Return the (X, Y) coordinate for the center point of the cell that contains the specified text.  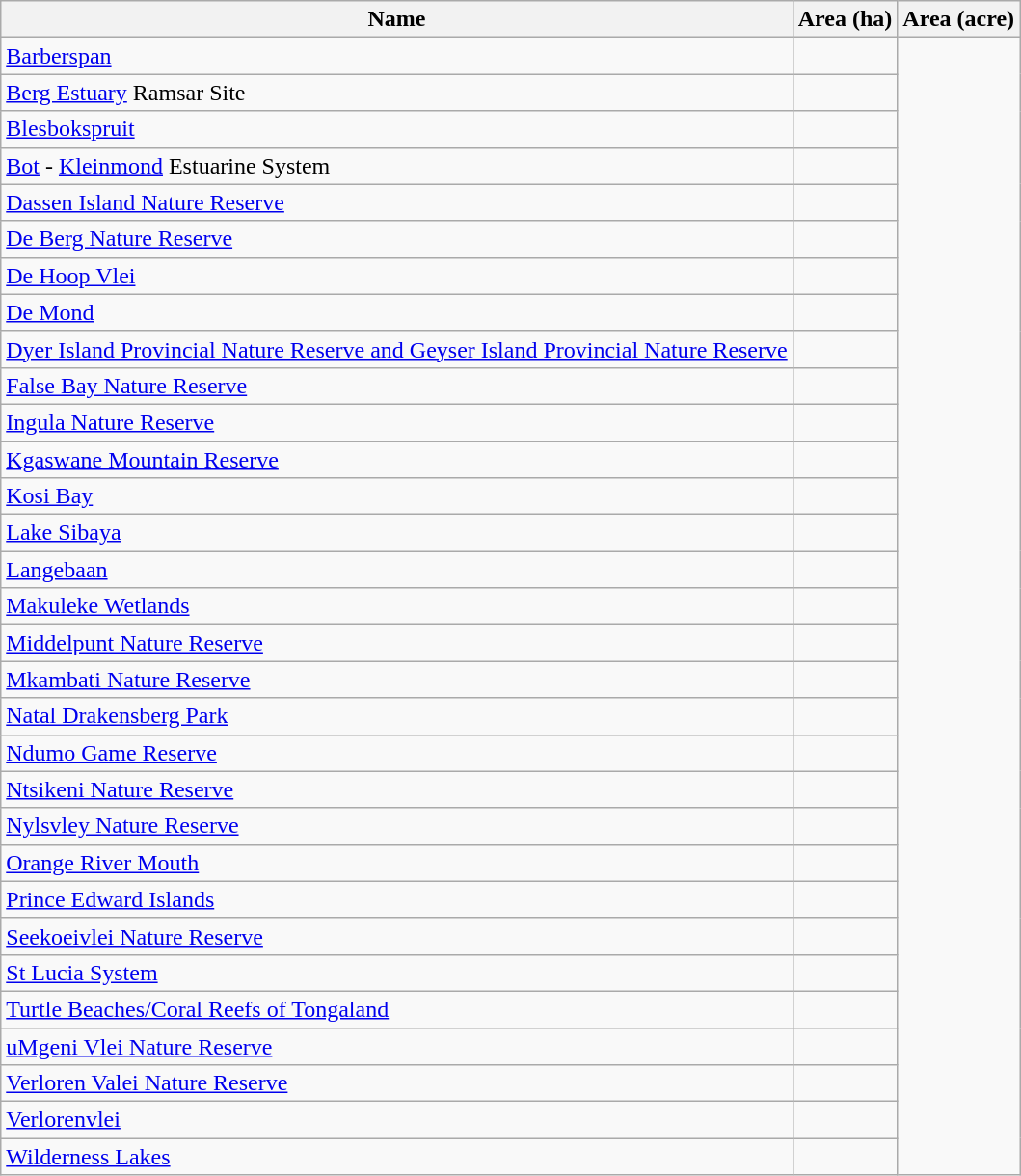
uMgeni Vlei Nature Reserve (397, 1046)
Natal Drakensberg Park (397, 716)
Blesbokspruit (397, 129)
Nylsvley Nature Reserve (397, 826)
Area (acre) (958, 19)
Seekoeivlei Nature Reserve (397, 936)
Name (397, 19)
Verloren Valei Nature Reserve (397, 1083)
Langebaan (397, 570)
Verlorenvlei (397, 1120)
Prince Edward Islands (397, 899)
Middelpunt Nature Reserve (397, 643)
Bot - Kleinmond Estuarine System (397, 166)
De Hoop Vlei (397, 276)
Dassen Island Nature Reserve (397, 202)
Berg Estuary Ramsar Site (397, 93)
Ndumo Game Reserve (397, 753)
De Mond (397, 312)
Ntsikeni Nature Reserve (397, 789)
Orange River Mouth (397, 863)
Kosi Bay (397, 496)
Lake Sibaya (397, 533)
Barberspan (397, 56)
False Bay Nature Reserve (397, 386)
Ingula Nature Reserve (397, 422)
Makuleke Wetlands (397, 606)
Area (ha) (845, 19)
Turtle Beaches/Coral Reefs of Tongaland (397, 1009)
Dyer Island Provincial Nature Reserve and Geyser Island Provincial Nature Reserve (397, 349)
Wilderness Lakes (397, 1157)
De Berg Nature Reserve (397, 239)
St Lucia System (397, 973)
Mkambati Nature Reserve (397, 680)
Kgaswane Mountain Reserve (397, 460)
